Return the [x, y] coordinate for the center point of the cell that contains the specified text.  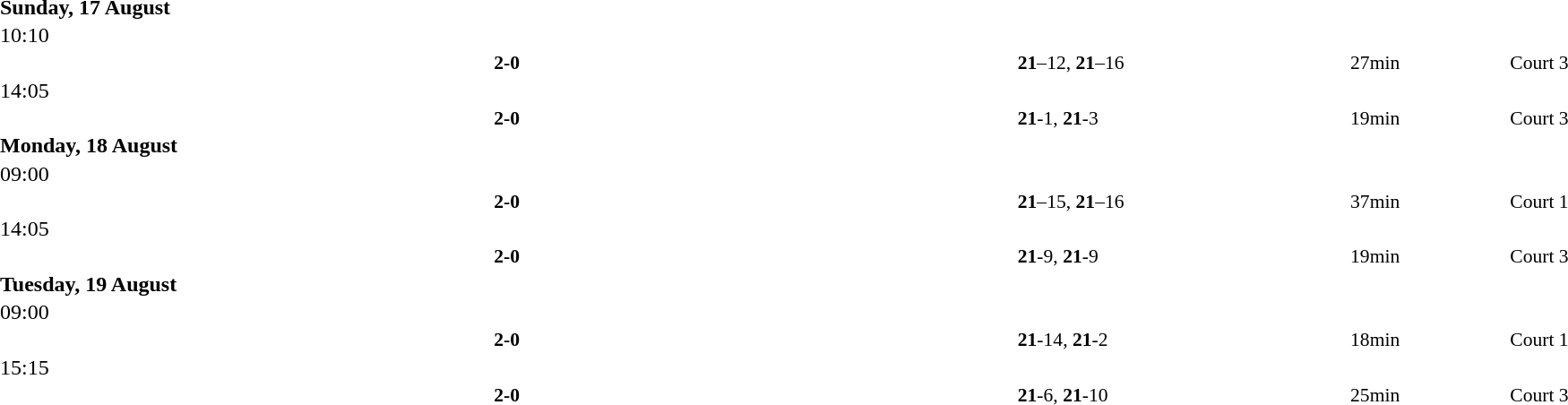
21-9, 21-9 [1182, 256]
21–15, 21–16 [1182, 201]
21-14, 21-2 [1182, 340]
21-1, 21-3 [1182, 118]
21–12, 21–16 [1182, 63]
37min [1428, 201]
18min [1428, 340]
27min [1428, 63]
